Find where the given text appears and provide that cell's center as [X, Y] coordinate. 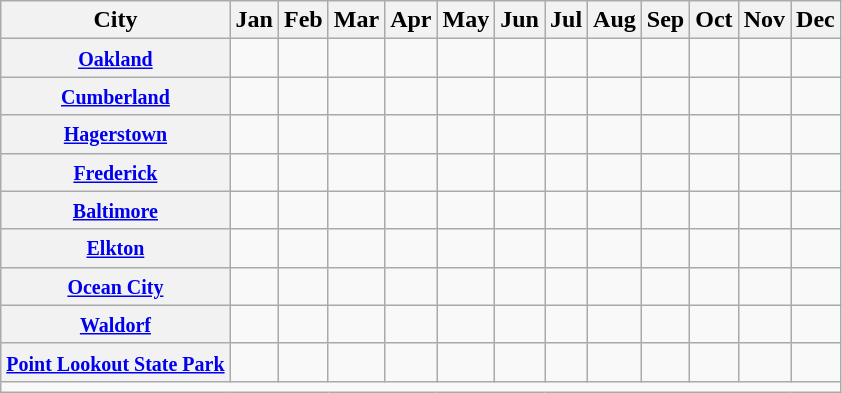
Nov [764, 20]
Jan [254, 20]
Dec [816, 20]
Point Lookout State Park [116, 362]
Sep [665, 20]
Jun [520, 20]
May [466, 20]
Jul [566, 20]
Cumberland [116, 96]
City [116, 20]
Frederick [116, 172]
Elkton [116, 248]
Oakland [116, 58]
Aug [615, 20]
Mar [356, 20]
Ocean City [116, 286]
Waldorf [116, 324]
Baltimore [116, 210]
Apr [411, 20]
Hagerstown [116, 134]
Oct [714, 20]
Feb [304, 20]
